Scan for the cell matching the given text and deliver its (x, y) coordinate at center. 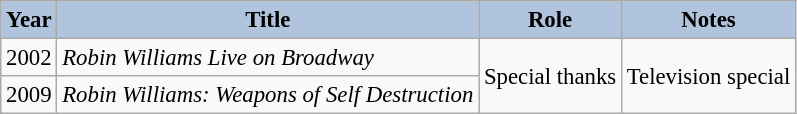
2009 (29, 95)
Robin Williams: Weapons of Self Destruction (268, 95)
Title (268, 20)
Notes (708, 20)
Robin Williams Live on Broadway (268, 58)
2002 (29, 58)
Television special (708, 76)
Special thanks (550, 76)
Role (550, 20)
Year (29, 20)
